Extract the [x, y] coordinate from the center of the cell holding the provided text.  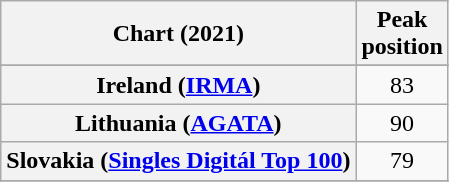
Slovakia (Singles Digitál Top 100) [178, 161]
Lithuania (AGATA) [178, 123]
83 [402, 85]
Peakposition [402, 34]
79 [402, 161]
Ireland (IRMA) [178, 85]
90 [402, 123]
Chart (2021) [178, 34]
